For the text-containing cell, return its midpoint in (x, y) coordinate format. 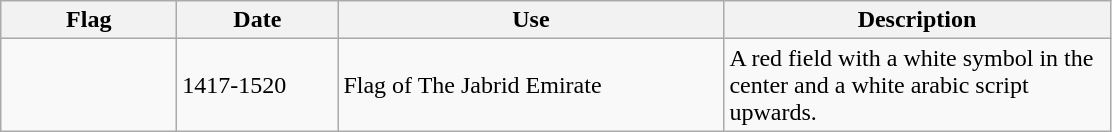
Description (917, 20)
A red field with a white symbol in the center and a white arabic script upwards. (917, 85)
Use (531, 20)
1417-1520 (258, 85)
Flag (89, 20)
Flag of The Jabrid Emirate (531, 85)
Date (258, 20)
